Find where the given text appears and provide that cell's center as (X, Y) coordinate. 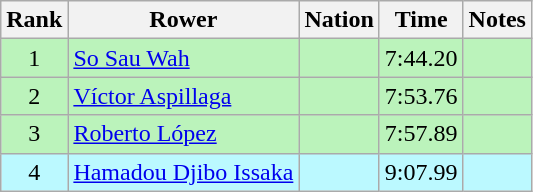
9:07.99 (421, 172)
7:57.89 (421, 134)
Roberto López (184, 134)
Notes (497, 20)
Rank (34, 20)
Víctor Aspillaga (184, 96)
2 (34, 96)
7:53.76 (421, 96)
So Sau Wah (184, 58)
3 (34, 134)
1 (34, 58)
Hamadou Djibo Issaka (184, 172)
Time (421, 20)
4 (34, 172)
7:44.20 (421, 58)
Rower (184, 20)
Nation (339, 20)
